Output the (x, y) coordinate of the center of the cell containing the given text.  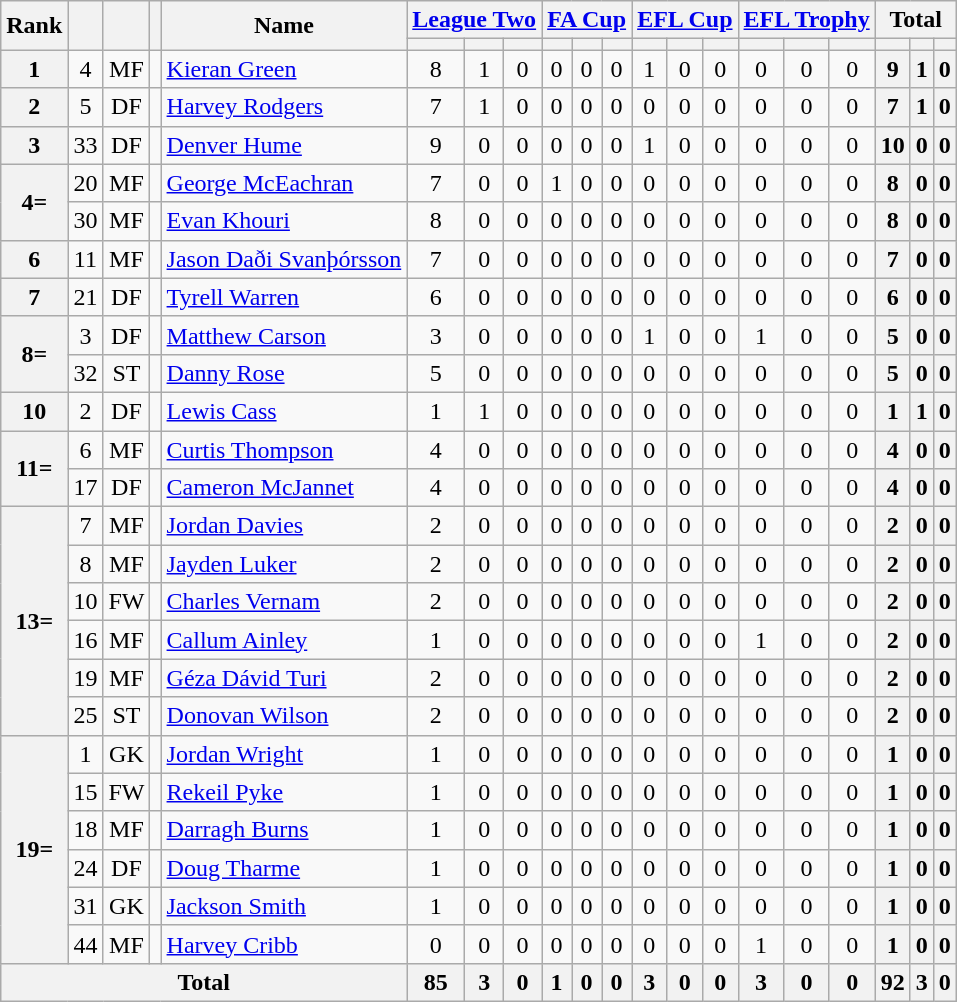
20 (86, 183)
4= (34, 202)
Jordan Wright (284, 754)
11 (86, 259)
George McEachran (284, 183)
Evan Khouri (284, 221)
Jackson Smith (284, 906)
Cameron McJannet (284, 488)
11= (34, 468)
Curtis Thompson (284, 449)
EFL Trophy (806, 20)
85 (436, 982)
Tyrell Warren (284, 297)
EFL Cup (685, 20)
Rekeil Pyke (284, 792)
Géza Dávid Turi (284, 678)
16 (86, 640)
Doug Tharme (284, 868)
44 (86, 944)
Donovan Wilson (284, 716)
Harvey Rodgers (284, 107)
30 (86, 221)
Kieran Green (284, 69)
92 (892, 982)
Name (284, 26)
24 (86, 868)
19 (86, 678)
Rank (34, 26)
32 (86, 373)
FA Cup (587, 20)
Callum Ainley (284, 640)
Darragh Burns (284, 830)
Jason Daði Svanþórsson (284, 259)
17 (86, 488)
Jayden Luker (284, 564)
25 (86, 716)
Harvey Cribb (284, 944)
Charles Vernam (284, 602)
21 (86, 297)
Denver Hume (284, 145)
Jordan Davies (284, 526)
33 (86, 145)
Danny Rose (284, 373)
19= (34, 849)
18 (86, 830)
31 (86, 906)
Matthew Carson (284, 335)
League Two (474, 20)
15 (86, 792)
13= (34, 621)
8= (34, 354)
Lewis Cass (284, 411)
